Return the [x, y] coordinate for the center point of the cell that contains the specified text.  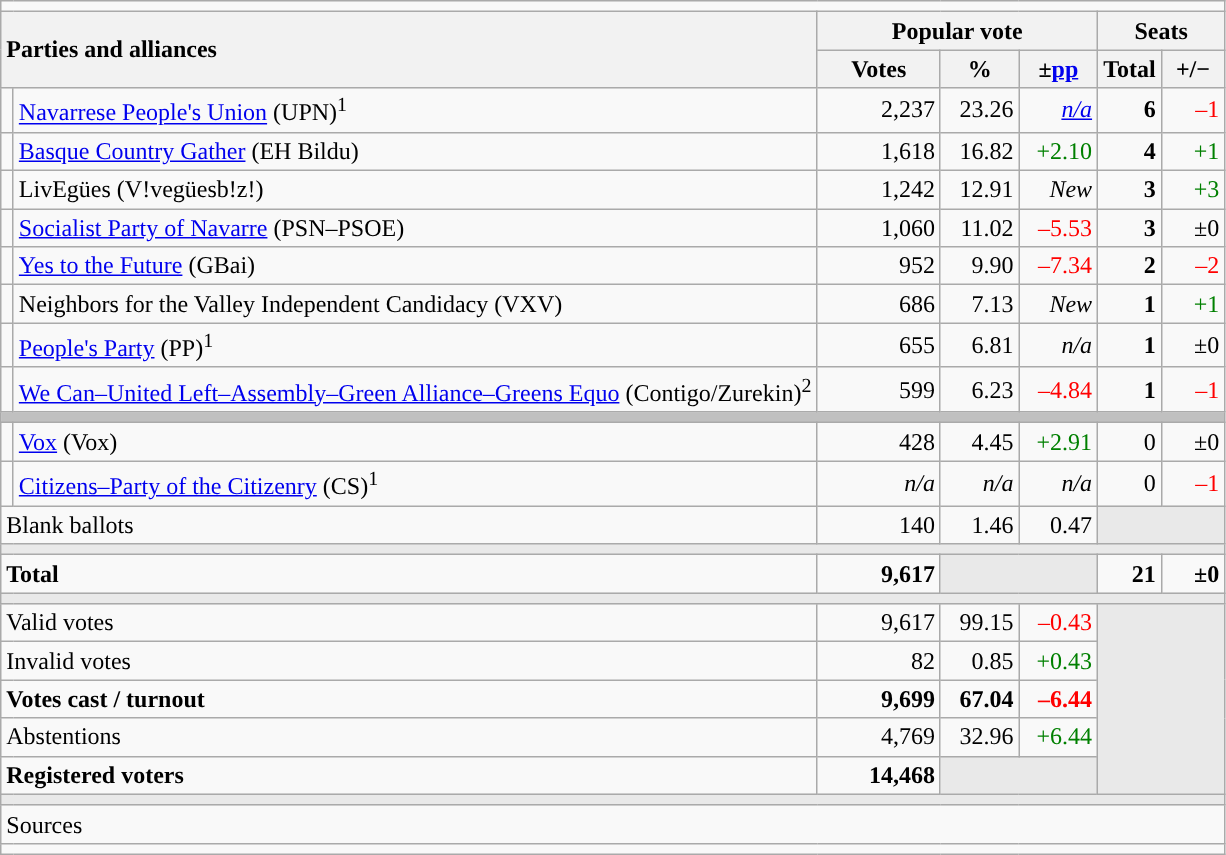
1,618 [879, 151]
People's Party (PP)1 [415, 346]
–7.34 [1058, 266]
+6.44 [1058, 737]
11.02 [980, 228]
+3 [1193, 190]
Navarrese People's Union (UPN)1 [415, 110]
Blank ballots [409, 525]
23.26 [980, 110]
7.13 [980, 304]
952 [879, 266]
6.81 [980, 346]
We Can–United Left–Assembly–Green Alliance–Greens Equo (Contigo/Zurekin)2 [415, 390]
9.90 [980, 266]
1,060 [879, 228]
–2 [1193, 266]
1.46 [980, 525]
599 [879, 390]
140 [879, 525]
1,242 [879, 190]
Basque Country Gather (EH Bildu) [415, 151]
67.04 [980, 699]
21 [1130, 574]
Sources [613, 824]
4,769 [879, 737]
Registered voters [409, 775]
–0.43 [1058, 623]
% [980, 69]
–6.44 [1058, 699]
82 [879, 661]
Citizens–Party of the Citizenry (CS)1 [415, 484]
428 [879, 442]
+/− [1193, 69]
Vox (Vox) [415, 442]
686 [879, 304]
Votes [879, 69]
–5.53 [1058, 228]
LivEgües (V!vegüesb!z!) [415, 190]
Votes cast / turnout [409, 699]
+2.91 [1058, 442]
Abstentions [409, 737]
Parties and alliances [409, 50]
16.82 [980, 151]
4 [1130, 151]
+2.10 [1058, 151]
32.96 [980, 737]
2 [1130, 266]
±pp [1058, 69]
Seats [1162, 31]
6 [1130, 110]
Neighbors for the Valley Independent Candidacy (VXV) [415, 304]
Yes to the Future (GBai) [415, 266]
4.45 [980, 442]
0.85 [980, 661]
655 [879, 346]
Valid votes [409, 623]
Socialist Party of Navarre (PSN–PSOE) [415, 228]
2,237 [879, 110]
6.23 [980, 390]
9,699 [879, 699]
14,468 [879, 775]
0.47 [1058, 525]
+0.43 [1058, 661]
Invalid votes [409, 661]
Popular vote [958, 31]
99.15 [980, 623]
–4.84 [1058, 390]
12.91 [980, 190]
